Identify which cell holds the provided text, then report its [x, y] central coordinate. 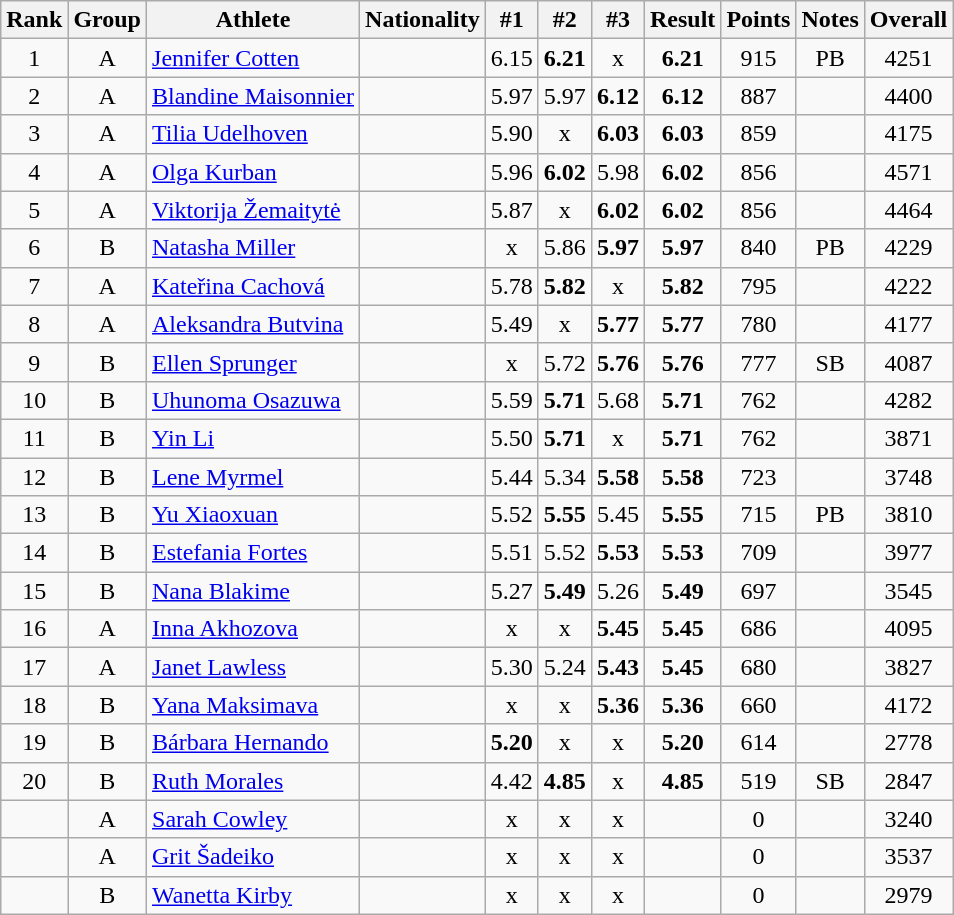
Jennifer Cotten [254, 58]
Group [108, 20]
16 [34, 629]
Ruth Morales [254, 781]
4251 [908, 58]
4 [34, 172]
715 [758, 515]
Wanetta Kirby [254, 895]
709 [758, 553]
4282 [908, 400]
4175 [908, 134]
4229 [908, 248]
4177 [908, 324]
680 [758, 667]
859 [758, 134]
660 [758, 705]
697 [758, 591]
5.59 [512, 400]
Grit Šadeiko [254, 857]
13 [34, 515]
Yana Maksimava [254, 705]
777 [758, 362]
5.30 [512, 667]
Uhunoma Osazuwa [254, 400]
519 [758, 781]
18 [34, 705]
Result [682, 20]
3537 [908, 857]
6 [34, 248]
795 [758, 286]
Aleksandra Butvina [254, 324]
Tilia Udelhoven [254, 134]
5.27 [512, 591]
5.24 [564, 667]
Overall [908, 20]
Nana Blakime [254, 591]
#1 [512, 20]
1 [34, 58]
5.51 [512, 553]
Notes [830, 20]
Yin Li [254, 438]
5 [34, 210]
915 [758, 58]
3 [34, 134]
5.50 [512, 438]
Ellen Sprunger [254, 362]
Blandine Maisonnier [254, 96]
Inna Akhozova [254, 629]
Yu Xiaoxuan [254, 515]
20 [34, 781]
8 [34, 324]
840 [758, 248]
Sarah Cowley [254, 819]
2847 [908, 781]
7 [34, 286]
887 [758, 96]
5.43 [618, 667]
780 [758, 324]
3827 [908, 667]
Nationality [423, 20]
5.90 [512, 134]
Lene Myrmel [254, 477]
Bárbara Hernando [254, 743]
4095 [908, 629]
#3 [618, 20]
19 [34, 743]
9 [34, 362]
3810 [908, 515]
4400 [908, 96]
723 [758, 477]
Points [758, 20]
15 [34, 591]
6.15 [512, 58]
3240 [908, 819]
11 [34, 438]
5.68 [618, 400]
4571 [908, 172]
3748 [908, 477]
Rank [34, 20]
5.34 [564, 477]
5.86 [564, 248]
686 [758, 629]
2778 [908, 743]
Natasha Miller [254, 248]
14 [34, 553]
4222 [908, 286]
2979 [908, 895]
Janet Lawless [254, 667]
3871 [908, 438]
4172 [908, 705]
5.87 [512, 210]
Estefania Fortes [254, 553]
5.44 [512, 477]
Athlete [254, 20]
#2 [564, 20]
3977 [908, 553]
Kateřina Cachová [254, 286]
5.26 [618, 591]
5.96 [512, 172]
Viktorija Žemaitytė [254, 210]
2 [34, 96]
10 [34, 400]
4.42 [512, 781]
4464 [908, 210]
5.98 [618, 172]
4087 [908, 362]
5.72 [564, 362]
614 [758, 743]
17 [34, 667]
Olga Kurban [254, 172]
12 [34, 477]
3545 [908, 591]
5.78 [512, 286]
